Locate the cell with the specified text and output its (X, Y) center coordinate. 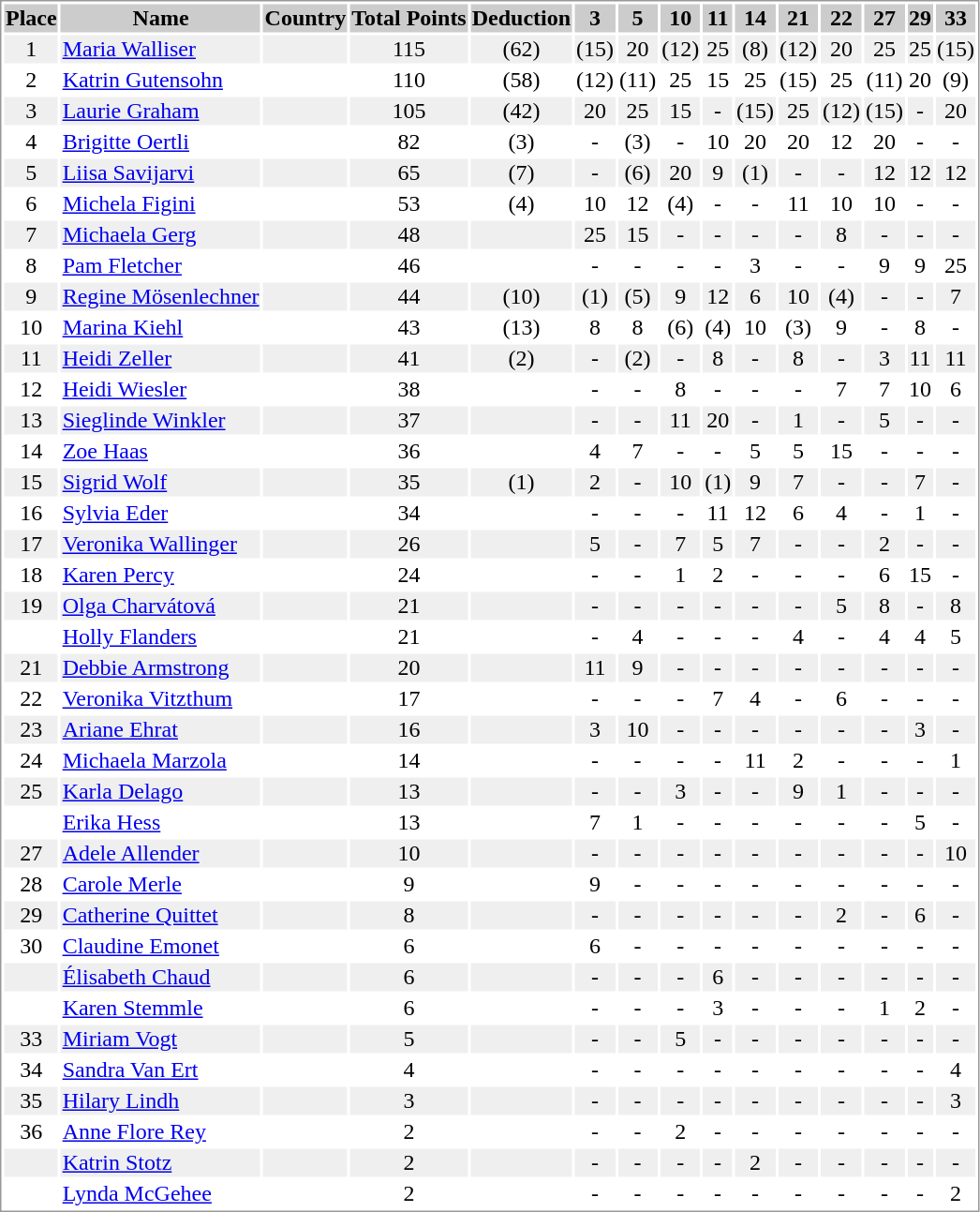
Carole Merle (161, 884)
Heidi Zeller (161, 359)
Katrin Stotz (161, 1163)
Sandra Van Ert (161, 1070)
43 (408, 327)
23 (31, 730)
82 (408, 142)
Sigrid Wolf (161, 483)
Michaela Marzola (161, 760)
Pam Fletcher (161, 265)
46 (408, 265)
26 (408, 545)
(58) (521, 80)
41 (408, 359)
Name (161, 18)
Laurie Graham (161, 112)
105 (408, 112)
Anne Flore Rey (161, 1131)
Karen Stemmle (161, 1008)
Ariane Ehrat (161, 730)
Heidi Wiesler (161, 389)
Catherine Quittet (161, 916)
(9) (956, 80)
Adele Allender (161, 854)
Holly Flanders (161, 636)
(7) (521, 173)
Karen Percy (161, 575)
18 (31, 575)
30 (31, 946)
Erika Hess (161, 822)
Élisabeth Chaud (161, 978)
Sylvia Eder (161, 513)
(62) (521, 50)
Liisa Savijarvi (161, 173)
Hilary Lindh (161, 1101)
Veronika Wallinger (161, 545)
Miriam Vogt (161, 1040)
Deduction (521, 18)
Katrin Gutensohn (161, 80)
Brigitte Oertli (161, 142)
65 (408, 173)
Michaela Gerg (161, 235)
(10) (521, 297)
19 (31, 606)
Country (305, 18)
48 (408, 235)
115 (408, 50)
(5) (638, 297)
28 (31, 884)
Olga Charvátová (161, 606)
110 (408, 80)
(42) (521, 112)
37 (408, 421)
Karla Delago (161, 792)
Place (31, 18)
Debbie Armstrong (161, 668)
Claudine Emonet (161, 946)
Sieglinde Winkler (161, 421)
Maria Walliser (161, 50)
(13) (521, 327)
Marina Kiehl (161, 327)
Veronika Vitzthum (161, 698)
Regine Mösenlechner (161, 297)
53 (408, 203)
Lynda McGehee (161, 1193)
(8) (755, 50)
38 (408, 389)
Total Points (408, 18)
Michela Figini (161, 203)
44 (408, 297)
Zoe Haas (161, 451)
